Find where the given text appears and provide that cell's center as [x, y] coordinate. 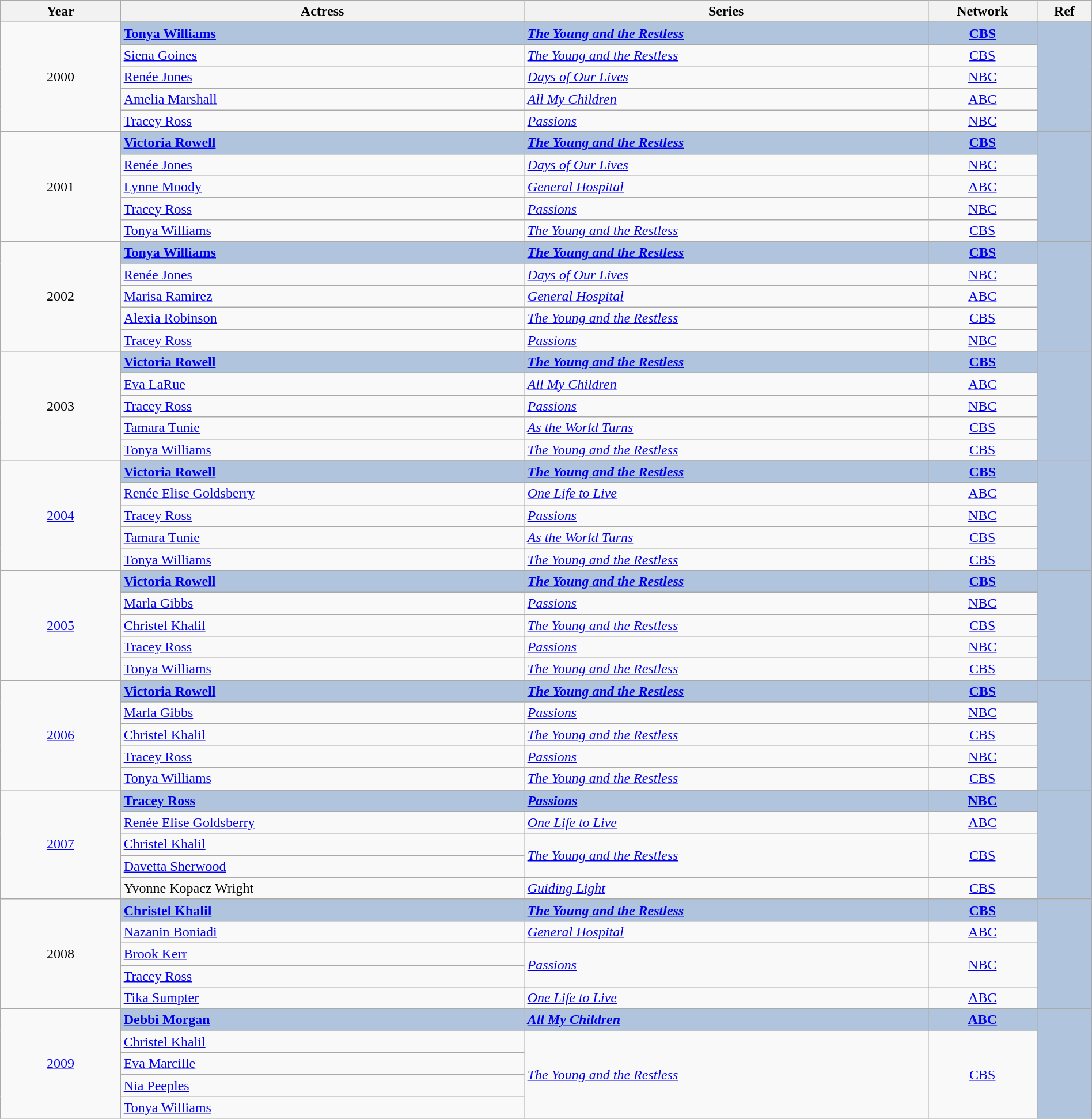
Network [983, 12]
2006 [60, 735]
Siena Goines [323, 55]
2005 [60, 625]
Lynne Moody [323, 187]
Davetta Sherwood [323, 866]
Brook Kerr [323, 954]
Nia Peeples [323, 1086]
2004 [60, 515]
2008 [60, 954]
Marisa Ramirez [323, 297]
Eva Marcille [323, 1064]
Eva LaRue [323, 384]
Nazanin Boniadi [323, 932]
Yvonne Kopacz Wright [323, 888]
Actress [323, 12]
Year [60, 12]
Ref [1064, 12]
Amelia Marshall [323, 99]
Series [726, 12]
Debbi Morgan [323, 1020]
2000 [60, 77]
2007 [60, 844]
2001 [60, 187]
2009 [60, 1064]
Guiding Light [726, 888]
Tika Sumpter [323, 998]
2003 [60, 406]
2002 [60, 296]
Alexia Robinson [323, 318]
